Find where the given text appears and provide that cell's center as (x, y) coordinate. 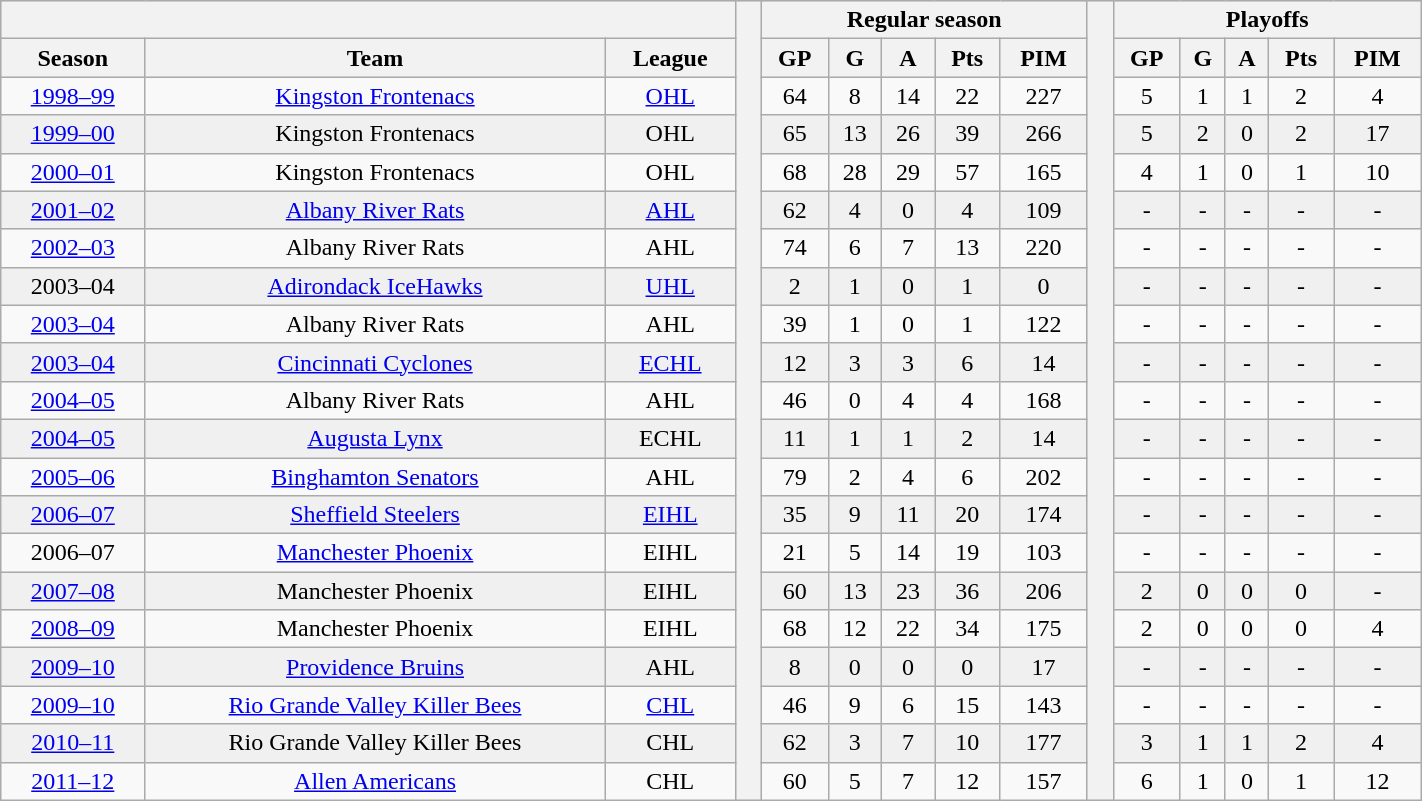
143 (1044, 705)
2011–12 (73, 781)
57 (968, 172)
157 (1044, 781)
29 (908, 172)
266 (1044, 134)
103 (1044, 553)
Providence Bruins (375, 667)
206 (1044, 591)
19 (968, 553)
177 (1044, 743)
2007–08 (73, 591)
79 (794, 477)
1998–99 (73, 96)
Team (375, 58)
36 (968, 591)
Adirondack IceHawks (375, 286)
2008–09 (73, 629)
Cincinnati Cyclones (375, 362)
Playoffs (1267, 20)
64 (794, 96)
20 (968, 515)
2002–03 (73, 248)
220 (1044, 248)
28 (854, 172)
165 (1044, 172)
23 (908, 591)
Sheffield Steelers (375, 515)
League (670, 58)
74 (794, 248)
Regular season (924, 20)
227 (1044, 96)
UHL (670, 286)
35 (794, 515)
65 (794, 134)
Allen Americans (375, 781)
21 (794, 553)
34 (968, 629)
Binghamton Senators (375, 477)
26 (908, 134)
2005–06 (73, 477)
15 (968, 705)
2000–01 (73, 172)
2010–11 (73, 743)
Augusta Lynx (375, 438)
Season (73, 58)
202 (1044, 477)
1999–00 (73, 134)
109 (1044, 210)
168 (1044, 400)
122 (1044, 324)
174 (1044, 515)
175 (1044, 629)
2001–02 (73, 210)
